Detect which cell encompasses the target text, then output its (X, Y) center coordinate. 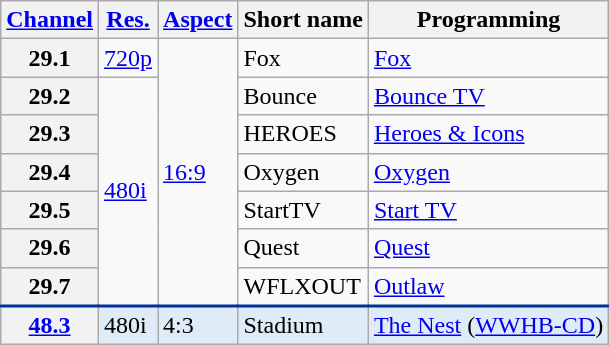
Heroes & Icons (488, 134)
Bounce (303, 96)
29.5 (50, 210)
29.2 (50, 96)
Short name (303, 20)
29.7 (50, 286)
29.3 (50, 134)
29.4 (50, 172)
StartTV (303, 210)
WFLXOUT (303, 286)
Aspect (198, 20)
Programming (488, 20)
29.6 (50, 248)
Outlaw (488, 286)
Channel (50, 20)
Start TV (488, 210)
HEROES (303, 134)
29.1 (50, 58)
720p (128, 58)
4:3 (198, 326)
The Nest (WWHB-CD) (488, 326)
16:9 (198, 172)
Bounce TV (488, 96)
48.3 (50, 326)
Stadium (303, 326)
Res. (128, 20)
